Identify which cell holds the provided text, then report its (x, y) central coordinate. 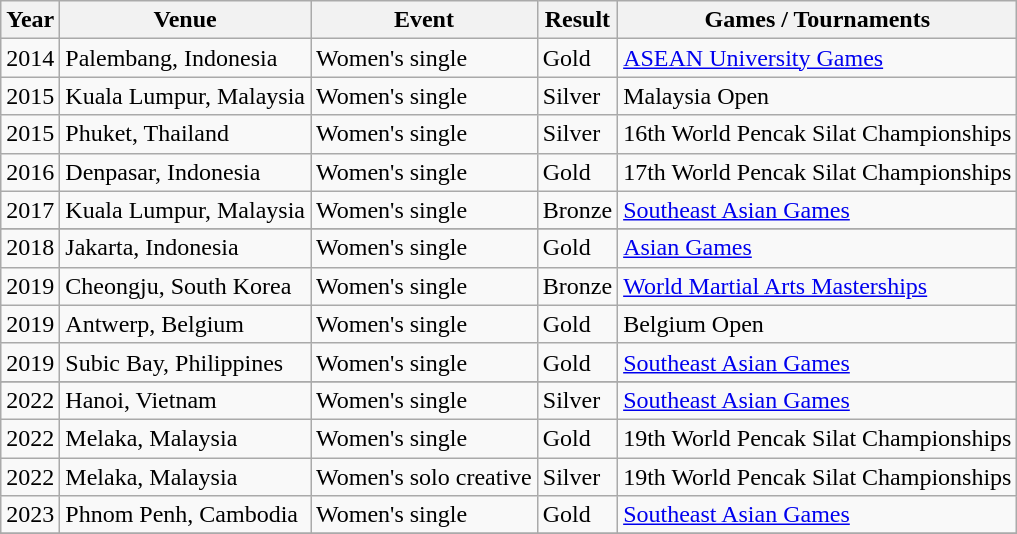
2016 (30, 172)
16th World Pencak Silat Championships (818, 134)
Denpasar, Indonesia (186, 172)
2017 (30, 210)
Asian Games (818, 248)
Venue (186, 20)
Women's solo creative (424, 477)
Malaysia Open (818, 96)
2014 (30, 58)
Phnom Penh, Cambodia (186, 515)
Palembang, Indonesia (186, 58)
Event (424, 20)
ASEAN University Games (818, 58)
World Martial Arts Masterships (818, 286)
Cheongju, South Korea (186, 286)
Year (30, 20)
2018 (30, 248)
Phuket, Thailand (186, 134)
2023 (30, 515)
Result (577, 20)
Games / Tournaments (818, 20)
Belgium Open (818, 324)
Antwerp, Belgium (186, 324)
17th World Pencak Silat Championships (818, 172)
Subic Bay, Philippines (186, 362)
Jakarta, Indonesia (186, 248)
Hanoi, Vietnam (186, 400)
